For the text-containing cell, return its midpoint in [x, y] coordinate format. 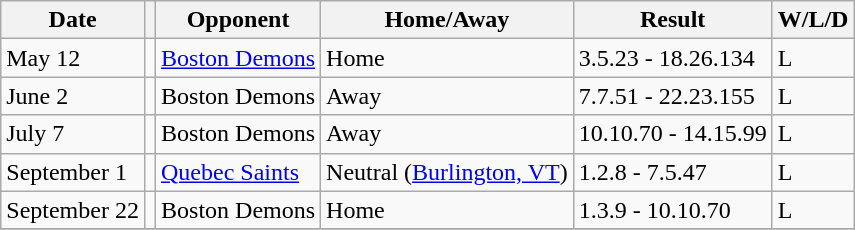
Home/Away [448, 20]
7.7.51 - 22.23.155 [672, 96]
Opponent [238, 20]
Quebec Saints [238, 172]
10.10.70 - 14.15.99 [672, 134]
3.5.23 - 18.26.134 [672, 58]
September 22 [73, 210]
September 1 [73, 172]
W/L/D [813, 20]
May 12 [73, 58]
Neutral (Burlington, VT) [448, 172]
Result [672, 20]
Date [73, 20]
July 7 [73, 134]
1.2.8 - 7.5.47 [672, 172]
June 2 [73, 96]
1.3.9 - 10.10.70 [672, 210]
